For the text-containing cell, return its midpoint in [x, y] coordinate format. 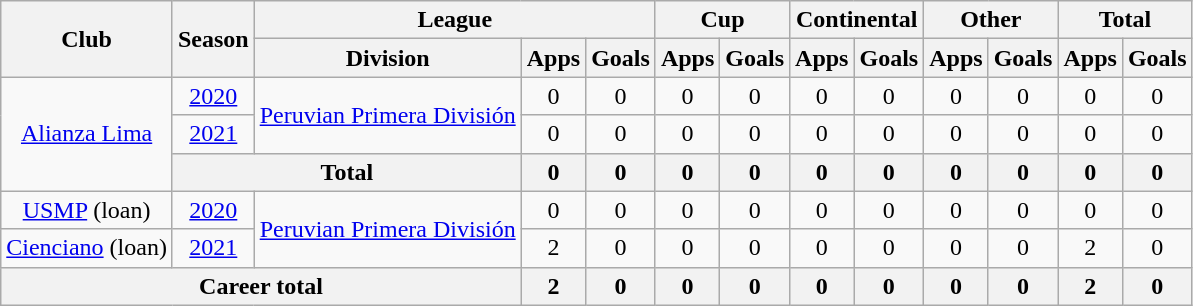
Alianza Lima [87, 134]
Division [388, 58]
Career total [261, 286]
Cup [722, 20]
Club [87, 39]
Cienciano (loan) [87, 248]
USMP (loan) [87, 210]
League [454, 20]
Season [213, 39]
Other [991, 20]
Continental [857, 20]
